Find where the given text appears and provide that cell's center as (x, y) coordinate. 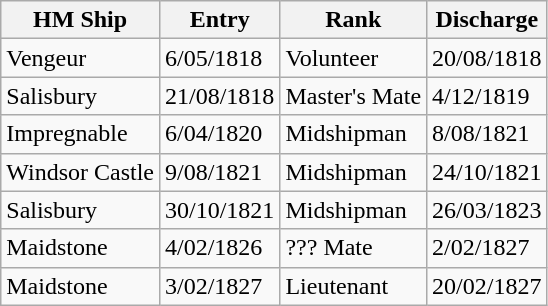
4/12/1819 (487, 96)
Entry (219, 20)
26/03/1823 (487, 210)
HM Ship (80, 20)
6/05/1818 (219, 58)
3/02/1827 (219, 286)
24/10/1821 (487, 172)
8/08/1821 (487, 134)
Volunteer (354, 58)
Impregnable (80, 134)
21/08/1818 (219, 96)
4/02/1826 (219, 248)
Master's Mate (354, 96)
9/08/1821 (219, 172)
??? Mate (354, 248)
20/08/1818 (487, 58)
Vengeur (80, 58)
Rank (354, 20)
20/02/1827 (487, 286)
Discharge (487, 20)
Lieutenant (354, 286)
30/10/1821 (219, 210)
2/02/1827 (487, 248)
6/04/1820 (219, 134)
Windsor Castle (80, 172)
